Provide the [X, Y] coordinate of the cell's center where the given text is located.  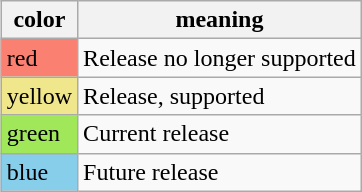
Release, supported [220, 96]
blue [39, 172]
color [39, 20]
Future release [220, 172]
meaning [220, 20]
red [39, 58]
Release no longer supported [220, 58]
yellow [39, 96]
Current release [220, 134]
green [39, 134]
